Return (X, Y) of the center of cell containing provided text 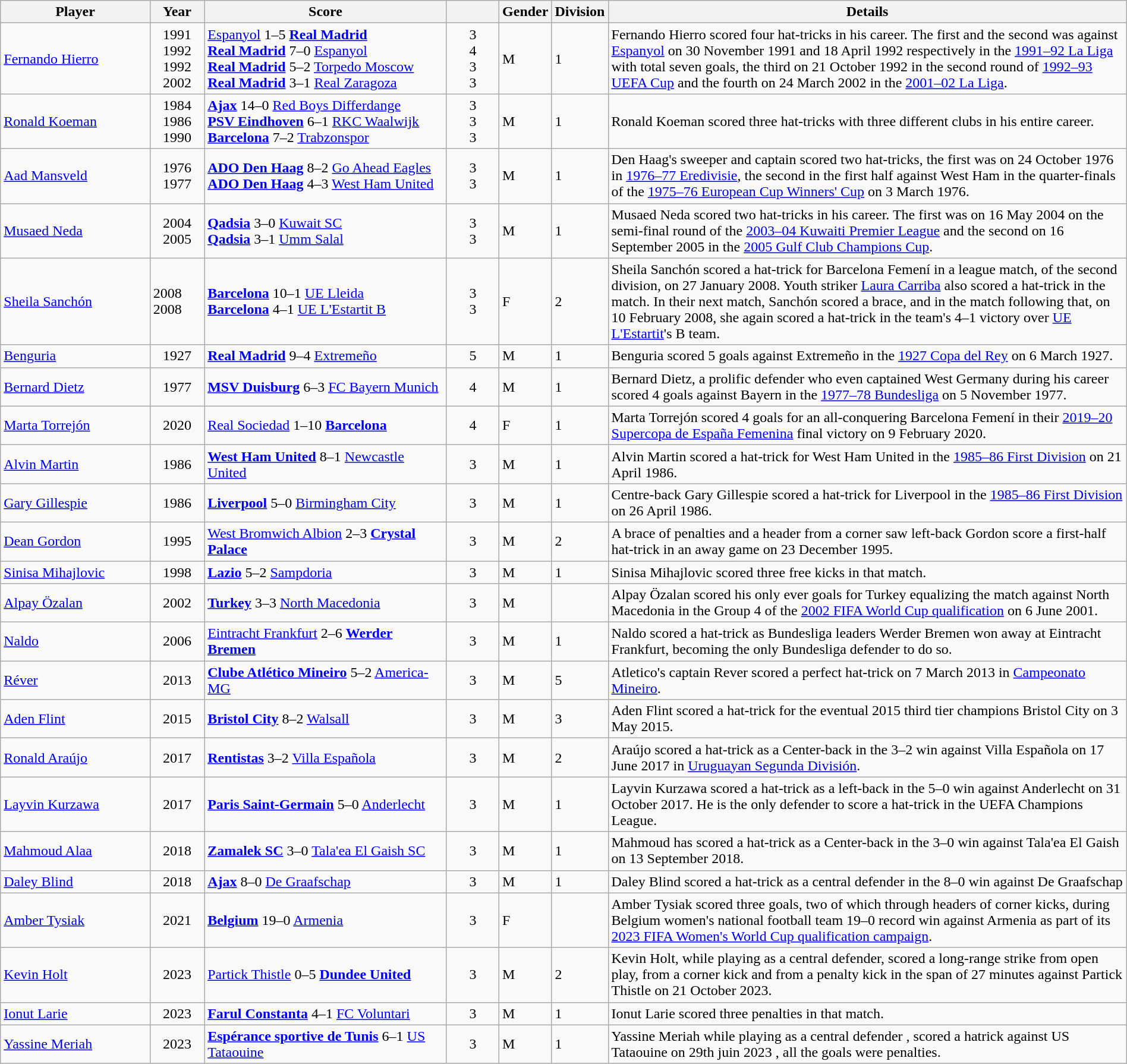
Marta Torrejón scored 4 goals for an all-conquering Barcelona Femení in their 2019–20 Supercopa de España Femenina final victory on 9 February 2020. (867, 426)
Mahmoud Alaa (75, 851)
Qadsia 3–0 Kuwait SCQadsia 3–1 Umm Salal (326, 231)
Sinisa Mihajlovic (75, 572)
Ronald Araújo (75, 757)
2002 (177, 603)
Rentistas 3–2 Villa Española (326, 757)
2008 2008 (177, 301)
1998 (177, 572)
West Bromwich Albion 2–3 Crystal Palace (326, 541)
1927 (177, 356)
1984 1986 1990 (177, 121)
Naldo (75, 642)
Naldo scored a hat-trick as Bundesliga leaders Werder Bremen won away at Eintracht Frankfurt, becoming the only Bundesliga defender to do so. (867, 642)
2004 2005 (177, 231)
Yassine Meriah (75, 1044)
Daley Blind scored a hat-trick as a central defender in the 8–0 win against De Graafschap (867, 882)
Ionut Larie (75, 1013)
Alvin Martin scored a hat-trick for West Ham United in the 1985–86 First Division on 21 April 1986. (867, 464)
ADO Den Haag 8–2 Go Ahead EaglesADO Den Haag 4–3 West Ham United (326, 176)
Bernard Dietz (75, 386)
Player (75, 12)
Sinisa Mihajlovic scored three free kicks in that match. (867, 572)
Partick Thistle 0–5 Dundee United (326, 975)
Dean Gordon (75, 541)
2013 (177, 680)
2021 (177, 920)
Division (580, 12)
Year (177, 12)
Details (867, 12)
Daley Blind (75, 882)
3433 (473, 58)
A brace of penalties and a header from a corner saw left-back Gordon score a first-half hat-trick in an away game on 23 December 1995. (867, 541)
Ronald Koeman scored three hat-tricks with three different clubs in his entire career. (867, 121)
Layvin Kurzawa (75, 804)
Sheila Sanchón (75, 301)
Centre-back Gary Gillespie scored a hat-trick for Liverpool in the 1985–86 First Division on 26 April 1986. (867, 503)
Score (326, 12)
Yassine Meriah while playing as a central defender , scored a hatrick against US Tataouine on 29th juin 2023 , all the goals were penalties. (867, 1044)
1991 1992 1992 2002 (177, 58)
Réver (75, 680)
Gender (525, 12)
Bristol City 8–2 Walsall (326, 719)
Amber Tysiak (75, 920)
Eintracht Frankfurt 2–6 Werder Bremen (326, 642)
333 (473, 121)
Aad Mansveld (75, 176)
Atletico's captain Rever scored a perfect hat-trick on 7 March 2013 in Campeonato Mineiro. (867, 680)
Real Madrid 9–4 Extremeño (326, 356)
West Ham United 8–1 Newcastle United (326, 464)
Marta Torrejón (75, 426)
Musaed Neda (75, 231)
19761977 (177, 176)
Ajax 14–0 Red Boys DifferdangePSV Eindhoven 6–1 RKC WaalwijkBarcelona 7–2 Trabzonspor (326, 121)
Mahmoud has scored a hat-trick as a Center-back in the 3–0 win against Tala'ea El Gaish on 13 September 2018. (867, 851)
2020 (177, 426)
Belgium 19–0 Armenia (326, 920)
Alpay Özalan (75, 603)
Fernando Hierro (75, 58)
Benguria scored 5 goals against Extremeño in the 1927 Copa del Rey on 6 March 1927. (867, 356)
Gary Gillespie (75, 503)
Espérance sportive de Tunis 6–1 US Tataouine (326, 1044)
2006 (177, 642)
Farul Constanta 4–1 FC Voluntari (326, 1013)
Paris Saint-Germain 5–0 Anderlecht (326, 804)
Espanyol 1–5 Real MadridReal Madrid 7–0 EspanyolReal Madrid 5–2 Torpedo MoscowReal Madrid 3–1 Real Zaragoza (326, 58)
Barcelona 10–1 UE LleidaBarcelona 4–1 UE L'Estartit B (326, 301)
Lazio 5–2 Sampdoria (326, 572)
Alvin Martin (75, 464)
Aden Flint (75, 719)
2015 (177, 719)
Liverpool 5–0 Birmingham City (326, 503)
Benguria (75, 356)
Turkey 3–3 North Macedonia (326, 603)
Clube Atlético Mineiro 5–2 America-MG (326, 680)
Ajax 8–0 De Graafschap (326, 882)
1977 (177, 386)
Ronald Koeman (75, 121)
Araújo scored a hat-trick as a Center-back in the 3–2 win against Villa Española on 17 June 2017 in Uruguayan Segunda División. (867, 757)
Real Sociedad 1–10 Barcelona (326, 426)
Aden Flint scored a hat-trick for the eventual 2015 third tier champions Bristol City on 3 May 2015. (867, 719)
Ionut Larie scored three penalties in that match. (867, 1013)
1995 (177, 541)
Kevin Holt (75, 975)
Zamalek SC 3–0 Tala'ea El Gaish SC (326, 851)
MSV Duisburg 6–3 FC Bayern Munich (326, 386)
